Detect which cell encompasses the target text, then output its (x, y) center coordinate. 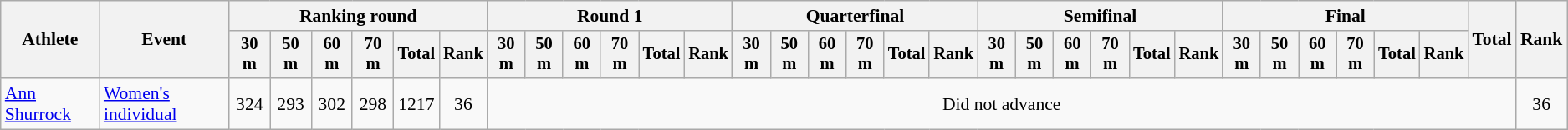
Women's individual (164, 103)
Semifinal (1101, 16)
302 (331, 103)
Event (164, 40)
1217 (416, 103)
Final (1345, 16)
Athlete (50, 40)
Quarterfinal (855, 16)
Round 1 (610, 16)
Ranking round (358, 16)
324 (249, 103)
298 (373, 103)
Did not advance (1002, 103)
Ann Shurrock (50, 103)
293 (291, 103)
